Output the [X, Y] coordinate of the center of the cell containing the given text.  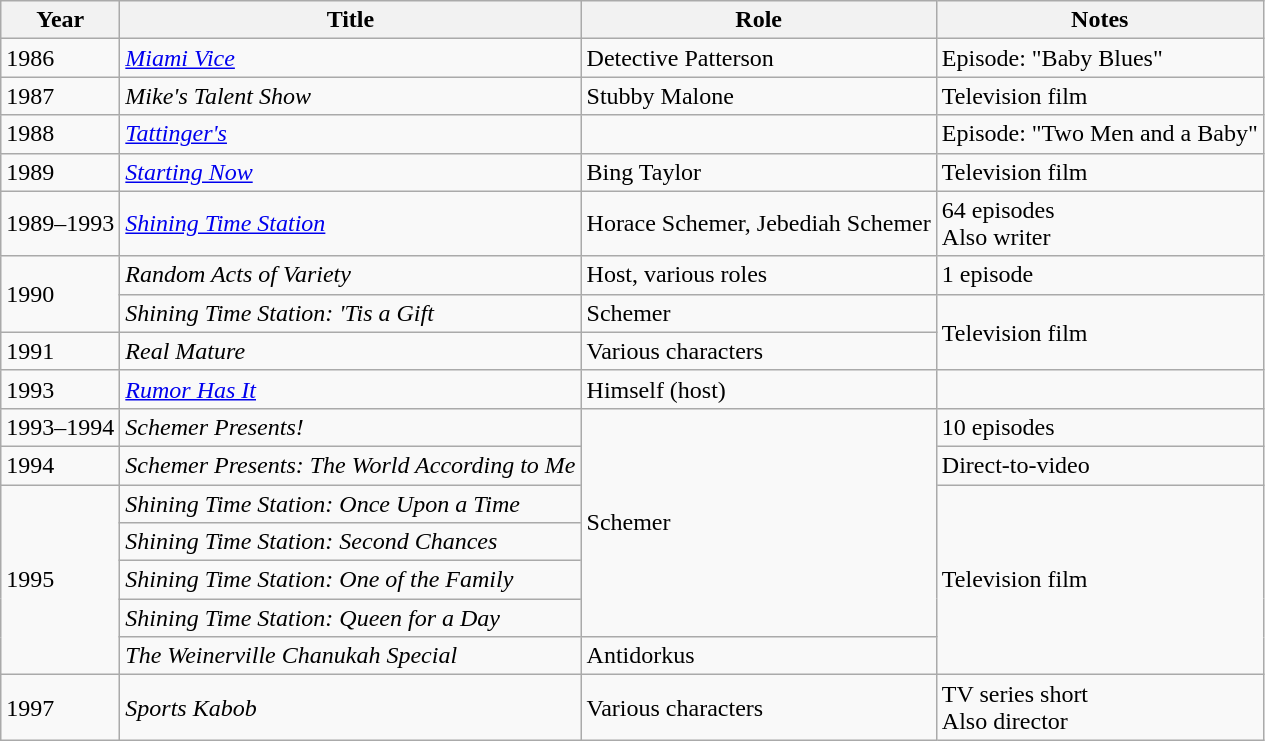
Horace Schemer, Jebediah Schemer [758, 224]
1989 [60, 172]
Rumor Has It [350, 389]
TV series shortAlso director [1100, 708]
Shining Time Station: Second Chances [350, 542]
Starting Now [350, 172]
Real Mature [350, 351]
Title [350, 20]
Schemer Presents: The World According to Me [350, 465]
Himself (host) [758, 389]
Year [60, 20]
Detective Patterson [758, 58]
Host, various roles [758, 275]
1991 [60, 351]
10 episodes [1100, 427]
Tattinger's [350, 134]
Bing Taylor [758, 172]
64 episodesAlso writer [1100, 224]
1994 [60, 465]
Shining Time Station: Once Upon a Time [350, 503]
Episode: "Baby Blues" [1100, 58]
Stubby Malone [758, 96]
1989–1993 [60, 224]
1986 [60, 58]
Random Acts of Variety [350, 275]
Miami Vice [350, 58]
Shining Time Station: Queen for a Day [350, 618]
Shining Time Station: One of the Family [350, 580]
Episode: "Two Men and a Baby" [1100, 134]
1997 [60, 708]
Schemer Presents! [350, 427]
1995 [60, 579]
1987 [60, 96]
1990 [60, 294]
Shining Time Station [350, 224]
1 episode [1100, 275]
Sports Kabob [350, 708]
Antidorkus [758, 656]
Direct-to-video [1100, 465]
Notes [1100, 20]
1988 [60, 134]
Role [758, 20]
1993 [60, 389]
Shining Time Station: 'Tis a Gift [350, 313]
Mike's Talent Show [350, 96]
The Weinerville Chanukah Special [350, 656]
1993–1994 [60, 427]
